Capture the cell that displays the provided text and extract its (X, Y) central coordinate. 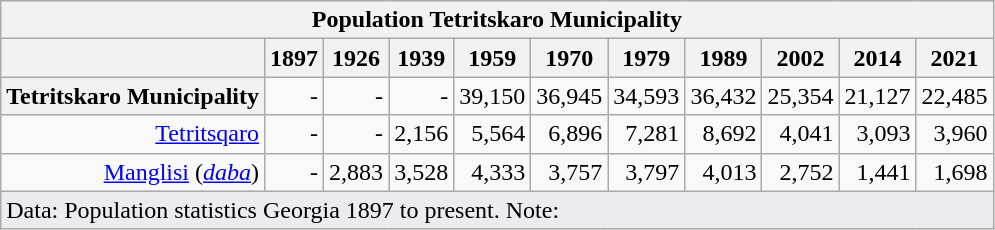
21,127 (878, 96)
1989 (724, 58)
2,156 (422, 134)
1939 (422, 58)
39,150 (492, 96)
1,441 (878, 172)
3,960 (954, 134)
1959 (492, 58)
4,013 (724, 172)
3,757 (570, 172)
36,945 (570, 96)
25,354 (800, 96)
5,564 (492, 134)
2021 (954, 58)
Data: Population statistics Georgia 1897 to present. Note: (497, 210)
Tetritskaro Municipality (133, 96)
6,896 (570, 134)
2014 (878, 58)
4,333 (492, 172)
2002 (800, 58)
8,692 (724, 134)
1897 (294, 58)
36,432 (724, 96)
3,797 (646, 172)
Manglisi (daba) (133, 172)
4,041 (800, 134)
3,093 (878, 134)
34,593 (646, 96)
1926 (356, 58)
7,281 (646, 134)
Population Tetritskaro Municipality (497, 20)
22,485 (954, 96)
Tetritsqaro (133, 134)
2,752 (800, 172)
1,698 (954, 172)
1970 (570, 58)
3,528 (422, 172)
2,883 (356, 172)
1979 (646, 58)
